Return the (X, Y) coordinate for the center point of the cell that contains the specified text.  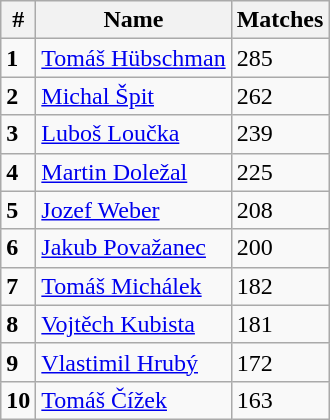
10 (18, 400)
285 (280, 58)
# (18, 20)
172 (280, 362)
Jakub Považanec (134, 248)
4 (18, 172)
8 (18, 324)
7 (18, 286)
6 (18, 248)
Tomáš Čížek (134, 400)
Martin Doležal (134, 172)
1 (18, 58)
Tomáš Michálek (134, 286)
9 (18, 362)
208 (280, 210)
182 (280, 286)
Luboš Loučka (134, 134)
Vojtěch Kubista (134, 324)
Vlastimil Hrubý (134, 362)
Name (134, 20)
262 (280, 96)
181 (280, 324)
Matches (280, 20)
2 (18, 96)
Michal Špit (134, 96)
Jozef Weber (134, 210)
239 (280, 134)
Tomáš Hübschman (134, 58)
225 (280, 172)
5 (18, 210)
3 (18, 134)
200 (280, 248)
163 (280, 400)
